Locate the cell with the specified text and output its [x, y] center coordinate. 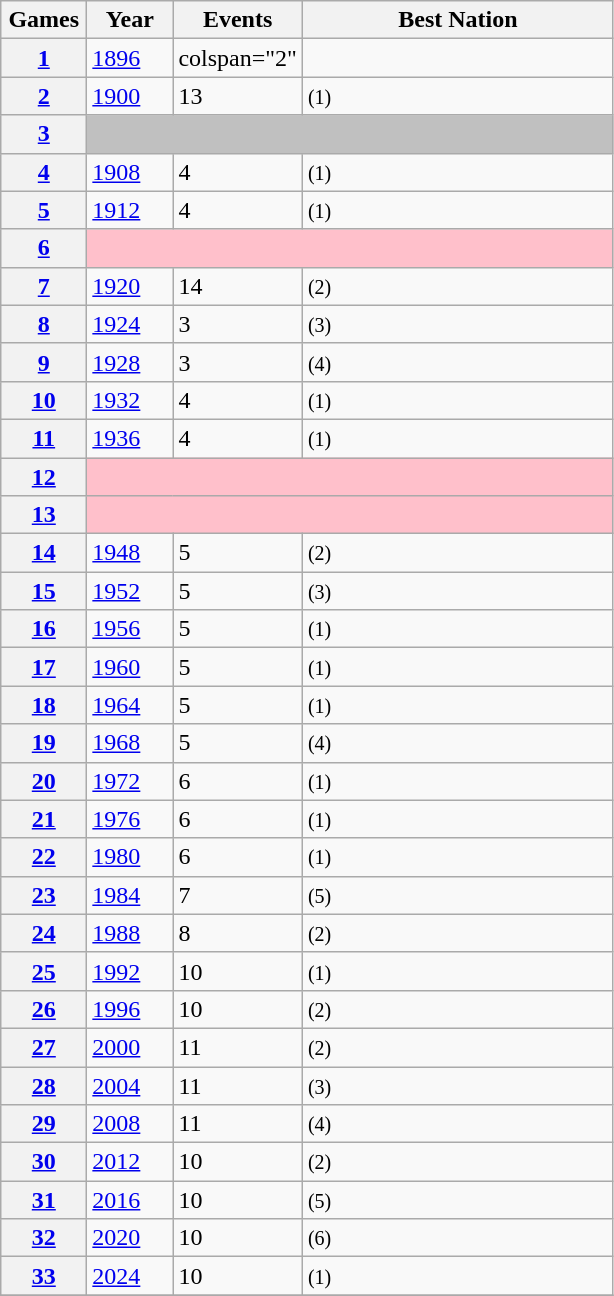
2016 [130, 1200]
17 [44, 667]
1896 [130, 58]
1996 [130, 1009]
1964 [130, 705]
1952 [130, 591]
1960 [130, 667]
2012 [130, 1162]
23 [44, 895]
1932 [130, 400]
1972 [130, 781]
26 [44, 1009]
1924 [130, 324]
2020 [130, 1238]
22 [44, 857]
1980 [130, 857]
2008 [130, 1124]
18 [44, 705]
24 [44, 933]
21 [44, 819]
25 [44, 971]
Best Nation [458, 20]
2004 [130, 1085]
Games [44, 20]
1956 [130, 629]
Year [130, 20]
31 [44, 1200]
1936 [130, 438]
20 [44, 781]
15 [44, 591]
27 [44, 1047]
9 [44, 362]
2000 [130, 1047]
(6) [458, 1238]
19 [44, 743]
33 [44, 1276]
1988 [130, 933]
30 [44, 1162]
2 [44, 96]
1 [44, 58]
1976 [130, 819]
28 [44, 1085]
1900 [130, 96]
1992 [130, 971]
1968 [130, 743]
29 [44, 1124]
1912 [130, 210]
1928 [130, 362]
1948 [130, 553]
12 [44, 477]
1908 [130, 172]
1984 [130, 895]
Events [238, 20]
colspan="2" [238, 58]
2024 [130, 1276]
32 [44, 1238]
16 [44, 629]
1920 [130, 286]
